Determine the [x, y] coordinate at the center of the cell enclosing the given text.  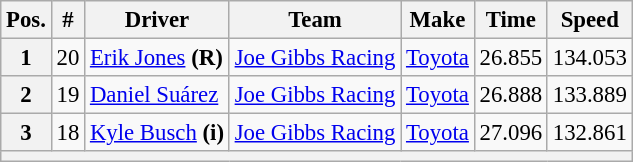
19 [68, 95]
# [68, 20]
132.861 [590, 133]
Team [314, 20]
1 [26, 58]
Make [438, 20]
2 [26, 95]
20 [68, 58]
Daniel Suárez [158, 95]
Erik Jones (R) [158, 58]
Driver [158, 20]
Time [510, 20]
18 [68, 133]
134.053 [590, 58]
27.096 [510, 133]
26.855 [510, 58]
Speed [590, 20]
133.889 [590, 95]
Kyle Busch (i) [158, 133]
26.888 [510, 95]
3 [26, 133]
Pos. [26, 20]
